Capture the cell that displays the provided text and extract its (x, y) central coordinate. 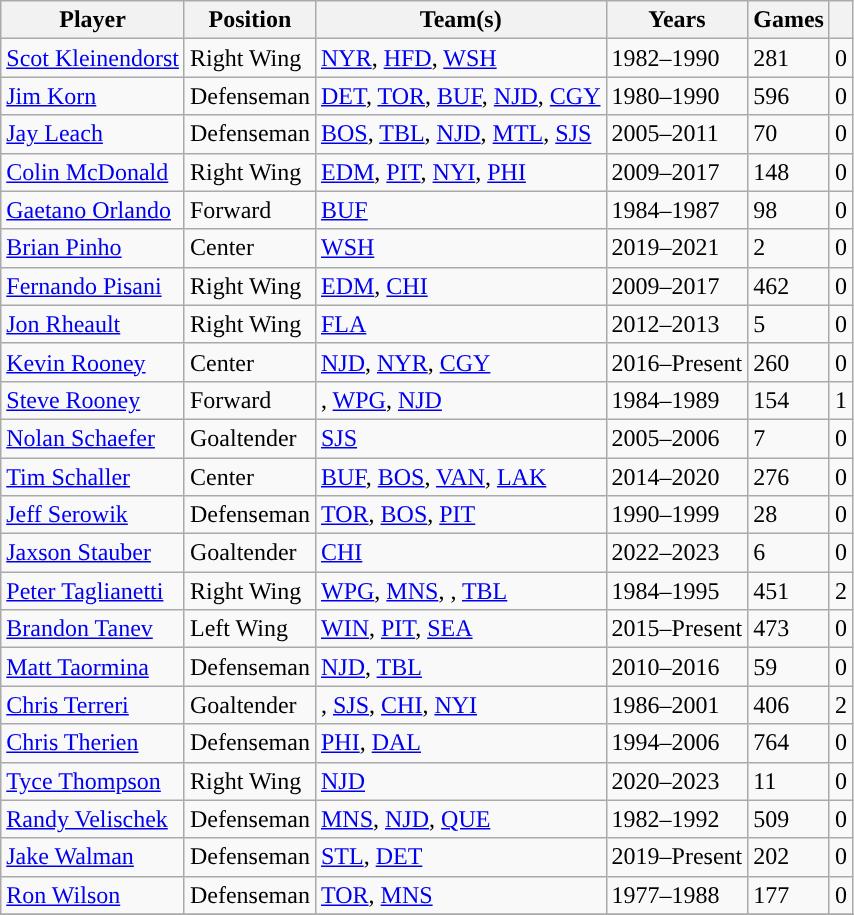
1 (840, 400)
Player (93, 20)
177 (789, 895)
281 (789, 58)
EDM, PIT, NYI, PHI (460, 172)
70 (789, 134)
EDM, CHI (460, 286)
Gaetano Orlando (93, 210)
WSH (460, 248)
1984–1989 (677, 400)
Jake Walman (93, 857)
NJD (460, 781)
1986–2001 (677, 705)
1982–1990 (677, 58)
NYR, HFD, WSH (460, 58)
Jay Leach (93, 134)
Fernando Pisani (93, 286)
596 (789, 96)
Left Wing (250, 629)
1980–1990 (677, 96)
MNS, NJD, QUE (460, 819)
1984–1995 (677, 591)
509 (789, 819)
TOR, MNS (460, 895)
Jaxson Stauber (93, 553)
1977–1988 (677, 895)
2012–2013 (677, 324)
Chris Therien (93, 743)
473 (789, 629)
2015–Present (677, 629)
WPG, MNS, , TBL (460, 591)
2016–Present (677, 362)
NJD, NYR, CGY (460, 362)
2019–Present (677, 857)
276 (789, 477)
SJS (460, 438)
Tim Schaller (93, 477)
406 (789, 705)
2005–2006 (677, 438)
BUF, BOS, VAN, LAK (460, 477)
202 (789, 857)
148 (789, 172)
BOS, TBL, NJD, MTL, SJS (460, 134)
98 (789, 210)
FLA (460, 324)
NJD, TBL (460, 667)
Scot Kleinendorst (93, 58)
5 (789, 324)
7 (789, 438)
Ron Wilson (93, 895)
1990–1999 (677, 515)
Brian Pinho (93, 248)
Randy Velischek (93, 819)
Games (789, 20)
2022–2023 (677, 553)
451 (789, 591)
764 (789, 743)
Nolan Schaefer (93, 438)
59 (789, 667)
Tyce Thompson (93, 781)
BUF (460, 210)
Kevin Rooney (93, 362)
2014–2020 (677, 477)
2005–2011 (677, 134)
Jim Korn (93, 96)
Brandon Tanev (93, 629)
Jeff Serowik (93, 515)
Position (250, 20)
Years (677, 20)
1984–1987 (677, 210)
WIN, PIT, SEA (460, 629)
260 (789, 362)
Jon Rheault (93, 324)
1982–1992 (677, 819)
462 (789, 286)
28 (789, 515)
STL, DET (460, 857)
1994–2006 (677, 743)
Matt Taormina (93, 667)
Colin McDonald (93, 172)
6 (789, 553)
154 (789, 400)
2020–2023 (677, 781)
2010–2016 (677, 667)
CHI (460, 553)
PHI, DAL (460, 743)
Chris Terreri (93, 705)
Team(s) (460, 20)
Steve Rooney (93, 400)
TOR, BOS, PIT (460, 515)
, WPG, NJD (460, 400)
11 (789, 781)
Peter Taglianetti (93, 591)
, SJS, CHI, NYI (460, 705)
DET, TOR, BUF, NJD, CGY (460, 96)
2019–2021 (677, 248)
